Return the (X, Y) coordinate for the center point of the cell that contains the specified text.  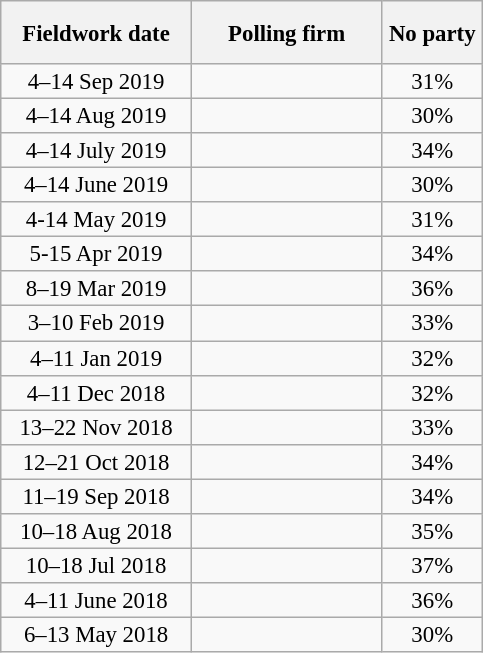
10–18 Aug 2018 (96, 532)
No party (432, 32)
4–14 July 2019 (96, 150)
3–10 Feb 2019 (96, 324)
13–22 Nov 2018 (96, 428)
4-14 May 2019 (96, 220)
12–21 Oct 2018 (96, 462)
35% (432, 532)
4–11 Jan 2019 (96, 358)
4–14 June 2019 (96, 186)
11–19 Sep 2018 (96, 496)
5-15 Apr 2019 (96, 254)
4–11 June 2018 (96, 600)
Polling firm (286, 32)
4–14 Aug 2019 (96, 116)
8–19 Mar 2019 (96, 290)
4–11 Dec 2018 (96, 392)
4–14 Sep 2019 (96, 82)
10–18 Jul 2018 (96, 566)
6–13 May 2018 (96, 634)
Fieldwork date (96, 32)
37% (432, 566)
